From the cell containing the given text, extract its center point as [x, y] coordinate. 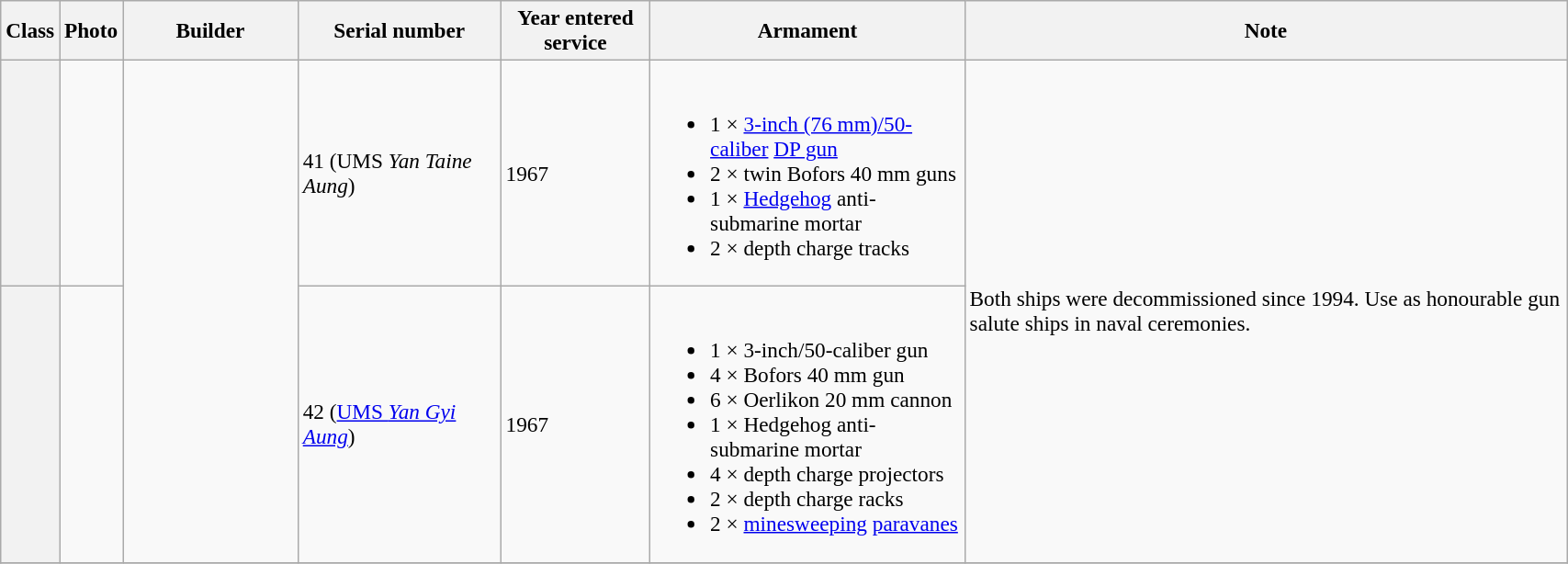
41 (UMS Yan Taine Aung) [399, 173]
Both ships were decommissioned since 1994. Use as honourable gun salute ships in naval ceremonies. [1266, 310]
Armament [808, 29]
Note [1266, 29]
Photo [92, 29]
Serial number [399, 29]
Year entered service [575, 29]
Builder [211, 29]
42 (UMS Yan Gyi Aung) [399, 423]
1 × 3-inch (76 mm)/50-caliber DP gun2 × twin Bofors 40 mm guns1 × Hedgehog anti-submarine mortar2 × depth charge tracks [808, 173]
Class [30, 29]
